Determine the [X, Y] coordinate at the center of the cell enclosing the given text.  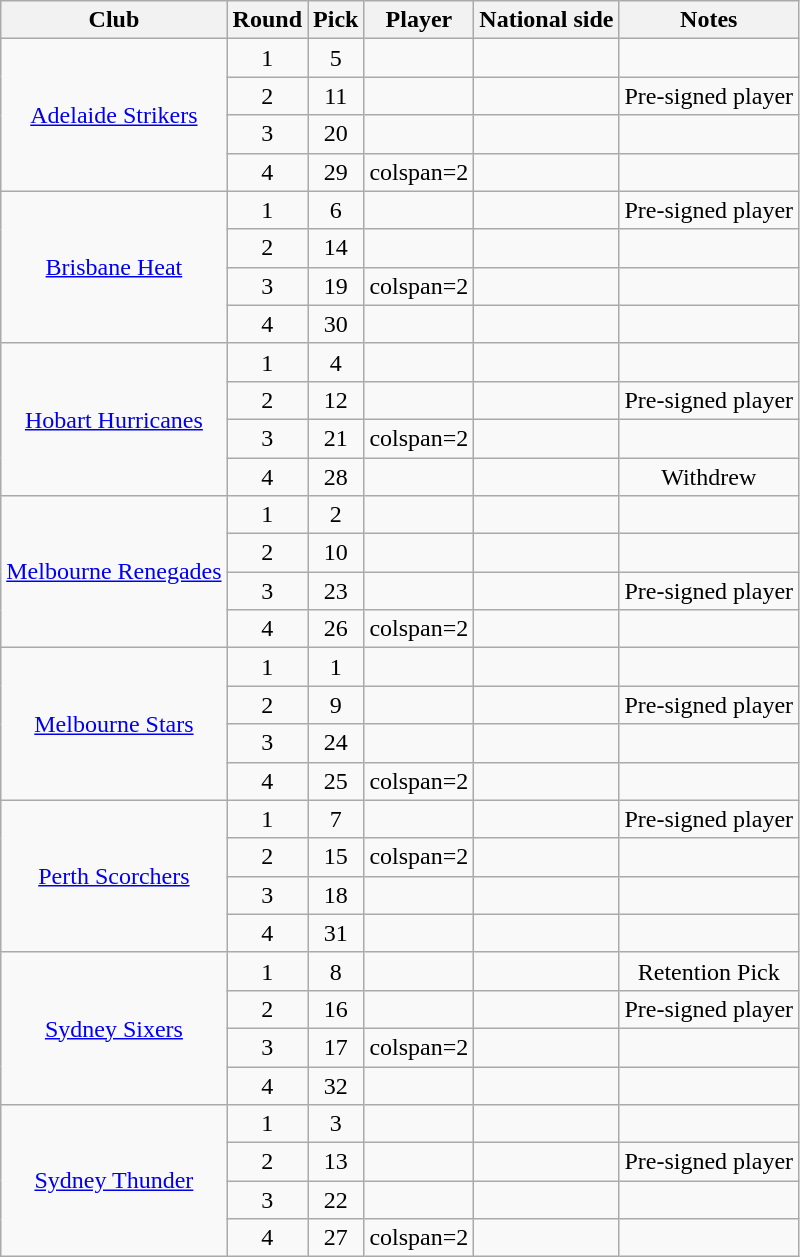
22 [336, 1200]
12 [336, 400]
Melbourne Stars [114, 724]
15 [336, 857]
31 [336, 933]
29 [336, 172]
8 [336, 971]
17 [336, 1047]
13 [336, 1162]
18 [336, 895]
Hobart Hurricanes [114, 419]
Club [114, 20]
National side [546, 20]
7 [336, 819]
20 [336, 134]
Melbourne Renegades [114, 572]
14 [336, 248]
Perth Scorchers [114, 876]
5 [336, 58]
6 [336, 210]
Round [267, 20]
Player [419, 20]
26 [336, 629]
Retention Pick [709, 971]
Notes [709, 20]
24 [336, 743]
Brisbane Heat [114, 267]
21 [336, 438]
23 [336, 591]
9 [336, 705]
16 [336, 1009]
11 [336, 96]
Withdrew [709, 477]
Sydney Thunder [114, 1181]
28 [336, 477]
19 [336, 286]
Sydney Sixers [114, 1028]
Adelaide Strikers [114, 115]
Pick [336, 20]
32 [336, 1085]
10 [336, 553]
27 [336, 1238]
30 [336, 324]
25 [336, 781]
